For the text-containing cell, return its midpoint in [x, y] coordinate format. 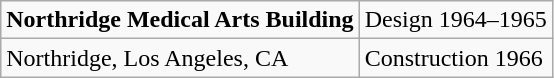
Northridge Medical Arts Building [180, 20]
Northridge, Los Angeles, CA [180, 58]
Construction 1966 [456, 58]
Design 1964–1965 [456, 20]
